Pinpoint the cell where the given text exists, returning its (X, Y) midpoint coordinate. 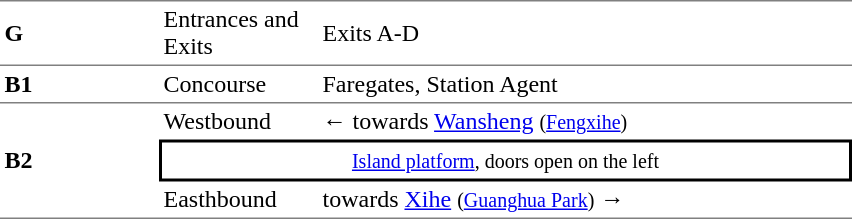
← towards Wansheng (Fengxihe) (585, 122)
Concourse (238, 85)
B1 (80, 85)
Westbound (238, 122)
Entrances and Exits (238, 33)
Faregates, Station Agent (585, 85)
Exits A-D (585, 33)
Island platform, doors open on the left (506, 161)
G (80, 33)
